Scan for the cell matching the given text and deliver its (x, y) coordinate at center. 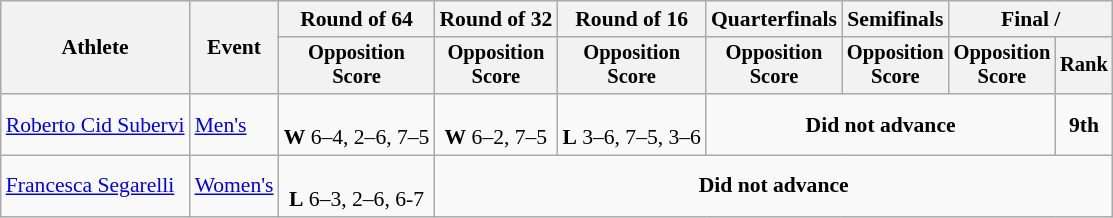
Men's (234, 124)
W 6–4, 2–6, 7–5 (357, 124)
Rank (1084, 66)
W 6–2, 7–5 (496, 124)
Round of 16 (632, 19)
L 6–3, 2–6, 6-7 (357, 186)
Quarterfinals (774, 19)
Final / (1031, 19)
Women's (234, 186)
Roberto Cid Subervi (96, 124)
Event (234, 48)
Francesca Segarelli (96, 186)
Round of 32 (496, 19)
9th (1084, 124)
Semifinals (896, 19)
Round of 64 (357, 19)
Athlete (96, 48)
L 3–6, 7–5, 3–6 (632, 124)
